Detect which cell encompasses the target text, then output its (x, y) center coordinate. 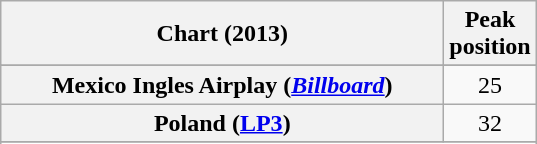
Poland (LP3) (222, 123)
Chart (2013) (222, 34)
Mexico Ingles Airplay (Billboard) (222, 85)
25 (490, 85)
32 (490, 123)
Peakposition (490, 34)
